Output the [x, y] coordinate of the center of the cell containing the given text.  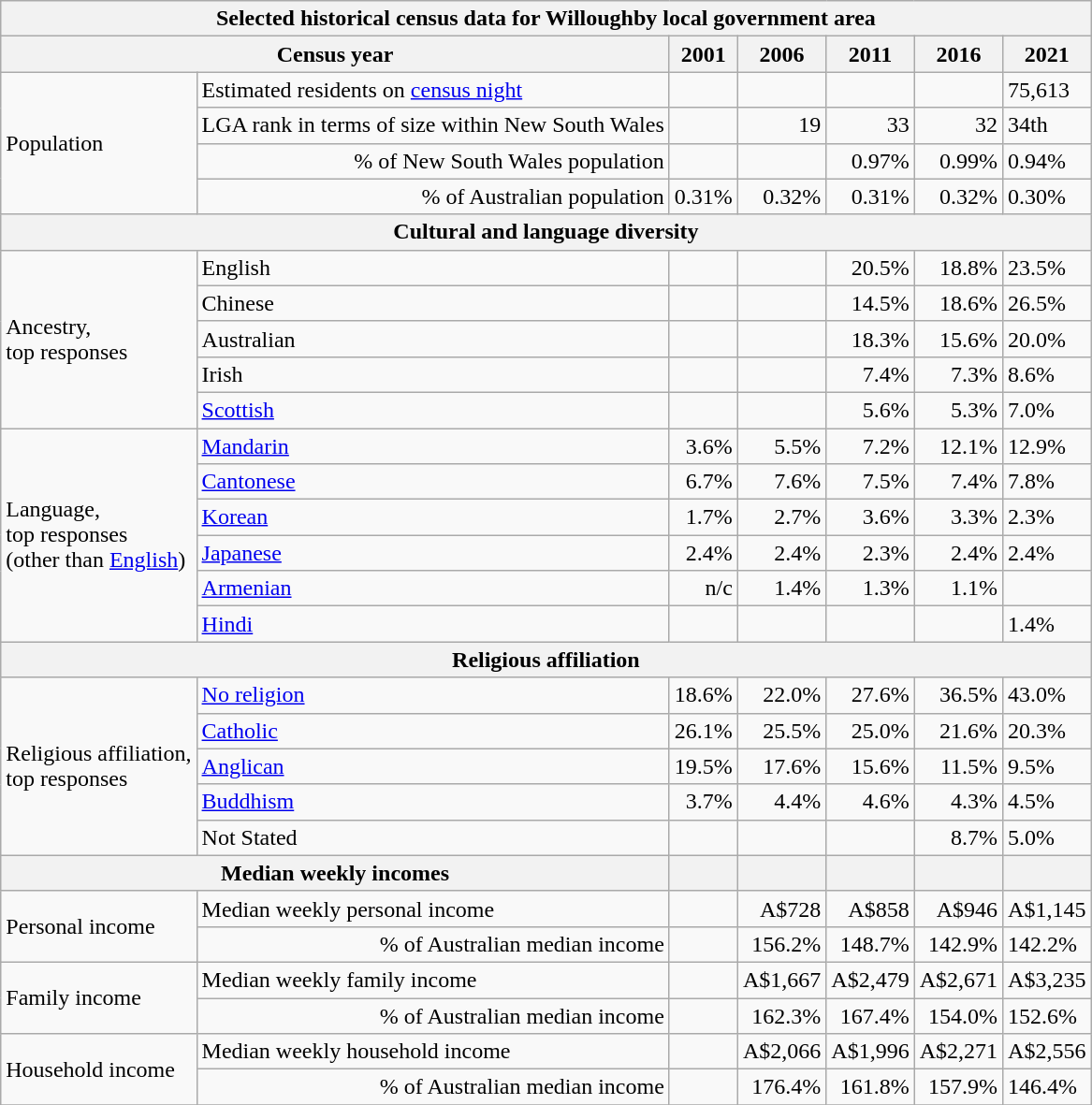
5.3% [958, 410]
2011 [870, 54]
5.6% [870, 410]
157.9% [958, 1087]
Catholic [432, 731]
167.4% [870, 1015]
36.5% [958, 695]
0.97% [870, 161]
0.30% [1047, 196]
Korean [432, 517]
4.5% [1047, 802]
Personal income [99, 926]
A$2,066 [781, 1052]
9.5% [1047, 766]
148.7% [870, 944]
43.0% [1047, 695]
154.0% [958, 1015]
A$1,145 [1047, 909]
21.6% [958, 731]
4.4% [781, 802]
142.2% [1047, 944]
4.3% [958, 802]
Language,top responses(other than English) [99, 535]
20.5% [870, 268]
2016 [958, 54]
17.6% [781, 766]
A$2,671 [958, 980]
2001 [704, 54]
Armenian [432, 589]
Median weekly family income [432, 980]
7.0% [1047, 410]
5.5% [781, 446]
Religious affiliation,top responses [99, 766]
12.1% [958, 446]
4.6% [870, 802]
Irish [432, 374]
25.0% [870, 731]
25.5% [781, 731]
152.6% [1047, 1015]
0.99% [958, 161]
7.6% [781, 482]
% of New South Wales population [432, 161]
Australian [432, 339]
No religion [432, 695]
18.8% [958, 268]
3.7% [704, 802]
176.4% [781, 1087]
20.0% [1047, 339]
32 [958, 125]
11.5% [958, 766]
Buddhism [432, 802]
n/c [704, 589]
1.1% [958, 589]
Hindi [432, 624]
26.1% [704, 731]
12.9% [1047, 446]
14.5% [870, 303]
A$946 [958, 909]
161.8% [870, 1087]
8.6% [1047, 374]
A$3,235 [1047, 980]
Estimated residents on census night [432, 90]
Chinese [432, 303]
156.2% [781, 944]
A$1,996 [870, 1052]
5.0% [1047, 837]
Ancestry,top responses [99, 339]
A$728 [781, 909]
23.5% [1047, 268]
Japanese [432, 553]
Household income [99, 1069]
20.3% [1047, 731]
22.0% [781, 695]
1.7% [704, 517]
A$1,667 [781, 980]
A$2,556 [1047, 1052]
English [432, 268]
162.3% [781, 1015]
Median weekly incomes [335, 873]
Anglican [432, 766]
27.6% [870, 695]
Census year [335, 54]
Population [99, 143]
3.3% [958, 517]
A$2,271 [958, 1052]
Median weekly household income [432, 1052]
19 [781, 125]
Cantonese [432, 482]
26.5% [1047, 303]
34th [1047, 125]
Not Stated [432, 837]
2006 [781, 54]
Median weekly personal income [432, 909]
2.7% [781, 517]
A$2,479 [870, 980]
2021 [1047, 54]
33 [870, 125]
7.5% [870, 482]
Scottish [432, 410]
6.7% [704, 482]
Selected historical census data for Willoughby local government area [546, 19]
7.2% [870, 446]
LGA rank in terms of size within New South Wales [432, 125]
Religious affiliation [546, 660]
0.94% [1047, 161]
Mandarin [432, 446]
146.4% [1047, 1087]
Cultural and language diversity [546, 232]
A$858 [870, 909]
142.9% [958, 944]
19.5% [704, 766]
7.8% [1047, 482]
1.3% [870, 589]
18.3% [870, 339]
7.3% [958, 374]
75,613 [1047, 90]
% of Australian population [432, 196]
Family income [99, 997]
8.7% [958, 837]
